Extract the (X, Y) coordinate from the center of the cell holding the provided text.  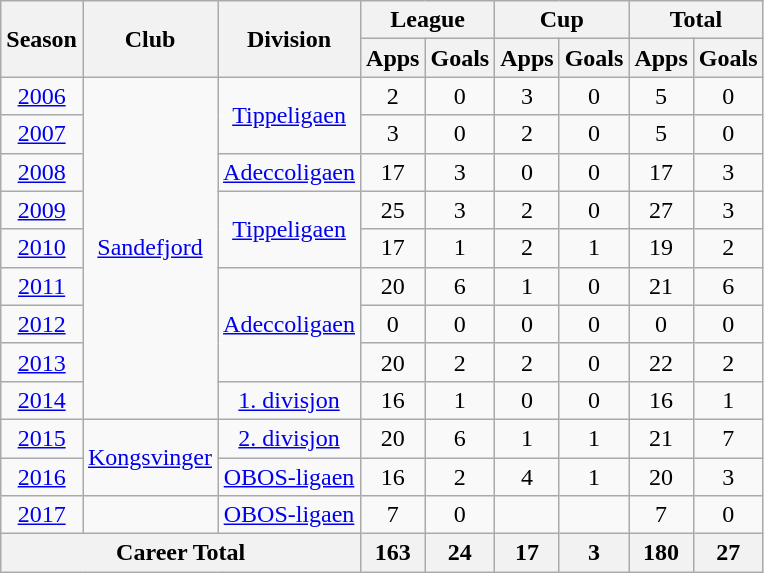
2017 (42, 515)
2016 (42, 477)
Season (42, 39)
2013 (42, 362)
Cup (562, 20)
4 (527, 477)
Sandefjord (150, 248)
22 (661, 362)
1. divisjon (290, 400)
2011 (42, 286)
2006 (42, 96)
24 (460, 553)
180 (661, 553)
2012 (42, 324)
19 (661, 248)
Career Total (181, 553)
Total (696, 20)
2008 (42, 172)
League (428, 20)
2007 (42, 134)
Kongsvinger (150, 457)
2. divisjon (290, 438)
Club (150, 39)
Division (290, 39)
25 (393, 210)
2009 (42, 210)
163 (393, 553)
2014 (42, 400)
2010 (42, 248)
2015 (42, 438)
